Capture the cell that displays the provided text and extract its (x, y) central coordinate. 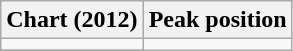
Chart (2012) (72, 20)
Peak position (218, 20)
